Detect which cell encompasses the target text, then output its (x, y) center coordinate. 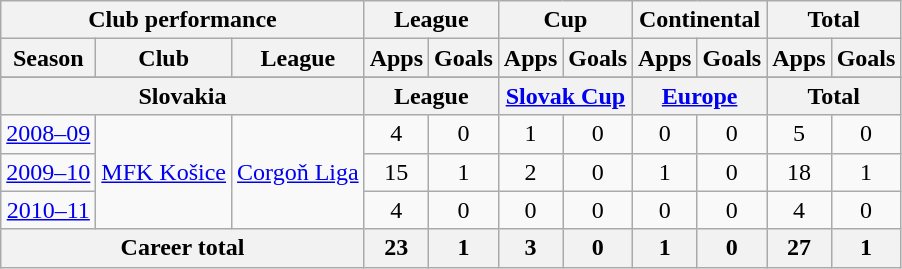
3 (530, 248)
Cup (565, 20)
Slovakia (182, 96)
2010–11 (48, 210)
Club performance (182, 20)
Continental (700, 20)
Career total (182, 248)
2009–10 (48, 172)
15 (396, 172)
5 (799, 134)
Slovak Cup (565, 96)
Club (164, 58)
Season (48, 58)
27 (799, 248)
Europe (700, 96)
18 (799, 172)
MFK Košice (164, 172)
2 (530, 172)
Corgoň Liga (298, 172)
23 (396, 248)
2008–09 (48, 134)
